Capture the cell that displays the provided text and extract its [X, Y] central coordinate. 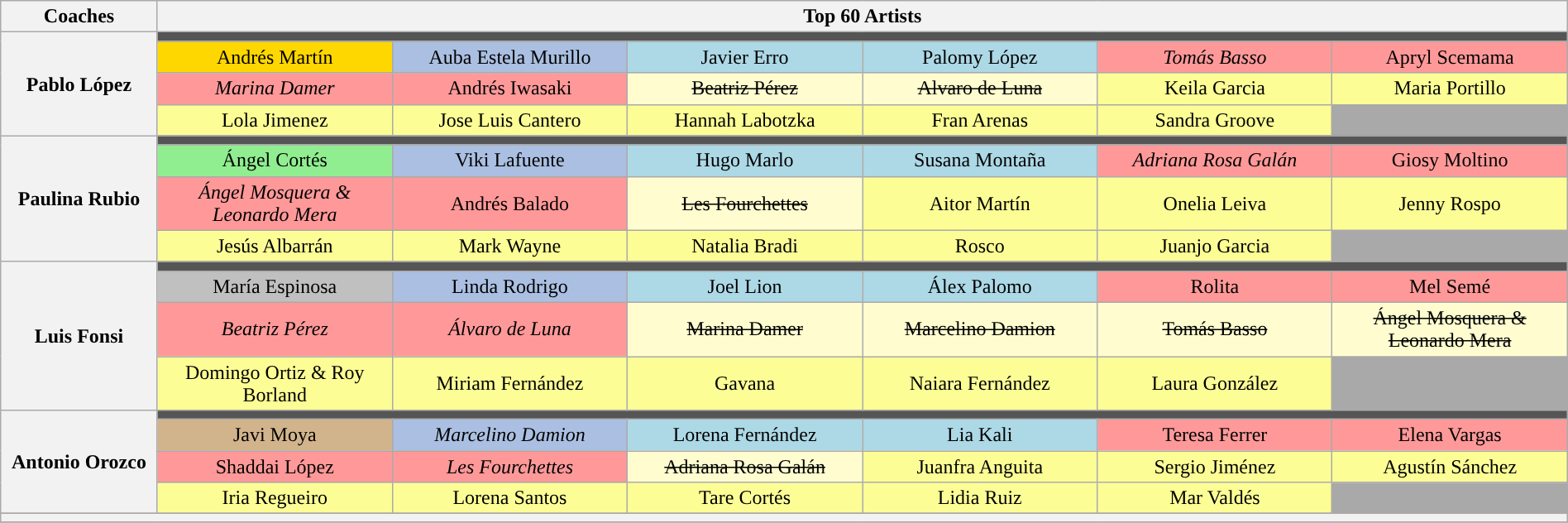
Juanjo Garcia [1215, 246]
Shaddai López [275, 467]
Hannah Labotzka [745, 120]
Juanfra Anguita [980, 467]
Javi Moya [275, 435]
Pablo López [79, 84]
Hugo Marlo [745, 161]
Lidia Ruiz [980, 498]
Palomy López [980, 57]
Giosy Moltino [1450, 161]
Naiara Fernández [980, 382]
Joel Lion [745, 286]
Andrés Iwasaki [509, 89]
Mel Semé [1450, 286]
Tare Cortés [745, 498]
Lola Jimenez [275, 120]
Rolita [1215, 286]
Jenny Rospo [1450, 204]
Natalia Bradi [745, 246]
Keila Garcia [1215, 89]
Andrés Balado [509, 204]
Mar Valdés [1215, 498]
Antonio Orozco [79, 462]
Mark Wayne [509, 246]
Top 60 Artists [862, 17]
Maria Portillo [1450, 89]
Álvaro de Luna [509, 329]
Andrés Martín [275, 57]
Laura González [1215, 382]
Ángel Cortés [275, 161]
Jose Luis Cantero [509, 120]
Jesús Albarrán [275, 246]
Alvaro de Luna [980, 89]
Álex Palomo [980, 286]
Apryl Scemama [1450, 57]
Rosco [980, 246]
Coaches [79, 17]
Gavana [745, 382]
Iria Regueiro [275, 498]
Elena Vargas [1450, 435]
Lorena Fernández [745, 435]
María Espinosa [275, 286]
Lia Kali [980, 435]
Susana Montaña [980, 161]
Viki Lafuente [509, 161]
Aitor Martín [980, 204]
Sandra Groove [1215, 120]
Javier Erro [745, 57]
Sergio Jiménez [1215, 467]
Teresa Ferrer [1215, 435]
Paulina Rubio [79, 199]
Auba Estela Murillo [509, 57]
Miriam Fernández [509, 382]
Linda Rodrigo [509, 286]
Agustín Sánchez [1450, 467]
Luis Fonsi [79, 336]
Onelia Leiva [1215, 204]
Domingo Ortiz & Roy Borland [275, 382]
Lorena Santos [509, 498]
Fran Arenas [980, 120]
